Identify which cell holds the provided text, then report its (x, y) central coordinate. 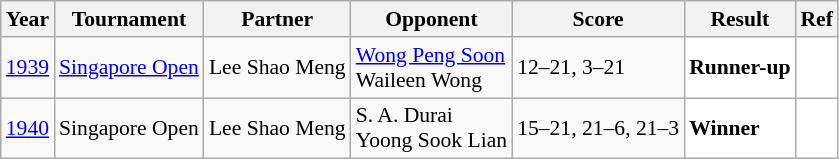
Year (28, 19)
Tournament (129, 19)
Runner-up (740, 68)
Score (598, 19)
Wong Peng Soon Waileen Wong (432, 68)
1939 (28, 68)
15–21, 21–6, 21–3 (598, 128)
S. A. Durai Yoong Sook Lian (432, 128)
Ref (816, 19)
Result (740, 19)
Winner (740, 128)
12–21, 3–21 (598, 68)
Opponent (432, 19)
1940 (28, 128)
Partner (278, 19)
